Provide the [X, Y] coordinate of the cell's center where the given text is located.  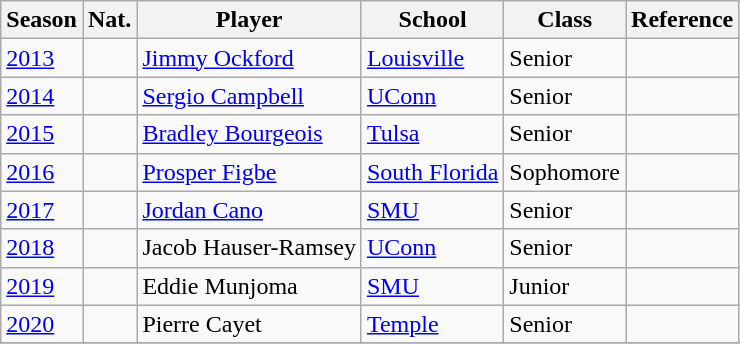
2015 [42, 134]
2020 [42, 324]
2018 [42, 248]
Jordan Cano [250, 210]
Nat. [109, 20]
Temple [432, 324]
Prosper Figbe [250, 172]
South Florida [432, 172]
Jimmy Ockford [250, 58]
Pierre Cayet [250, 324]
School [432, 20]
Player [250, 20]
Sergio Campbell [250, 96]
Sophomore [565, 172]
Bradley Bourgeois [250, 134]
2016 [42, 172]
Season [42, 20]
2013 [42, 58]
Louisville [432, 58]
Jacob Hauser-Ramsey [250, 248]
2019 [42, 286]
Reference [682, 20]
2017 [42, 210]
2014 [42, 96]
Class [565, 20]
Tulsa [432, 134]
Junior [565, 286]
Eddie Munjoma [250, 286]
